Provide the [X, Y] coordinate of the cell's center where the given text is located.  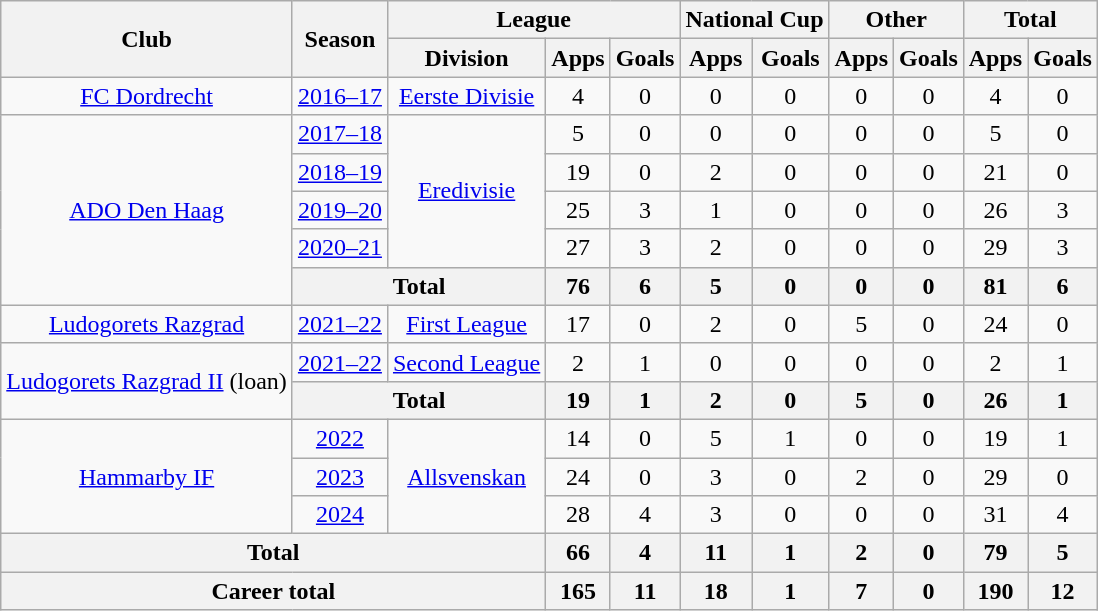
21 [995, 172]
League [534, 20]
2020–21 [340, 248]
12 [1063, 591]
79 [995, 553]
17 [578, 324]
2016–17 [340, 96]
Division [466, 58]
25 [578, 210]
Club [147, 39]
Career total [274, 591]
66 [578, 553]
2019–20 [340, 210]
ADO Den Haag [147, 210]
Eerste Divisie [466, 96]
2017–18 [340, 134]
Season [340, 39]
27 [578, 248]
14 [578, 438]
76 [578, 286]
7 [861, 591]
2022 [340, 438]
National Cup [754, 20]
81 [995, 286]
Ludogorets Razgrad II (loan) [147, 381]
165 [578, 591]
Allsvenskan [466, 476]
2024 [340, 515]
Hammarby IF [147, 476]
Ludogorets Razgrad [147, 324]
18 [716, 591]
28 [578, 515]
31 [995, 515]
Eredivisie [466, 191]
FC Dordrecht [147, 96]
190 [995, 591]
Second League [466, 362]
Other [896, 20]
First League [466, 324]
2023 [340, 477]
2018–19 [340, 172]
